Identify which cell holds the provided text, then report its [X, Y] central coordinate. 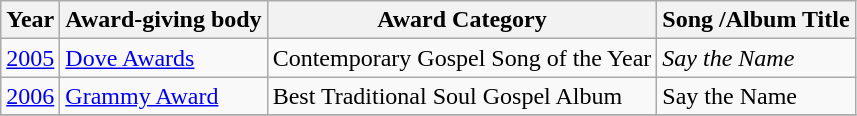
Song /Album Title [756, 20]
Best Traditional Soul Gospel Album [462, 96]
2006 [30, 96]
Year [30, 20]
Award Category [462, 20]
2005 [30, 58]
Dove Awards [164, 58]
Award-giving body [164, 20]
Contemporary Gospel Song of the Year [462, 58]
Grammy Award [164, 96]
